For the text-containing cell, return its midpoint in [x, y] coordinate format. 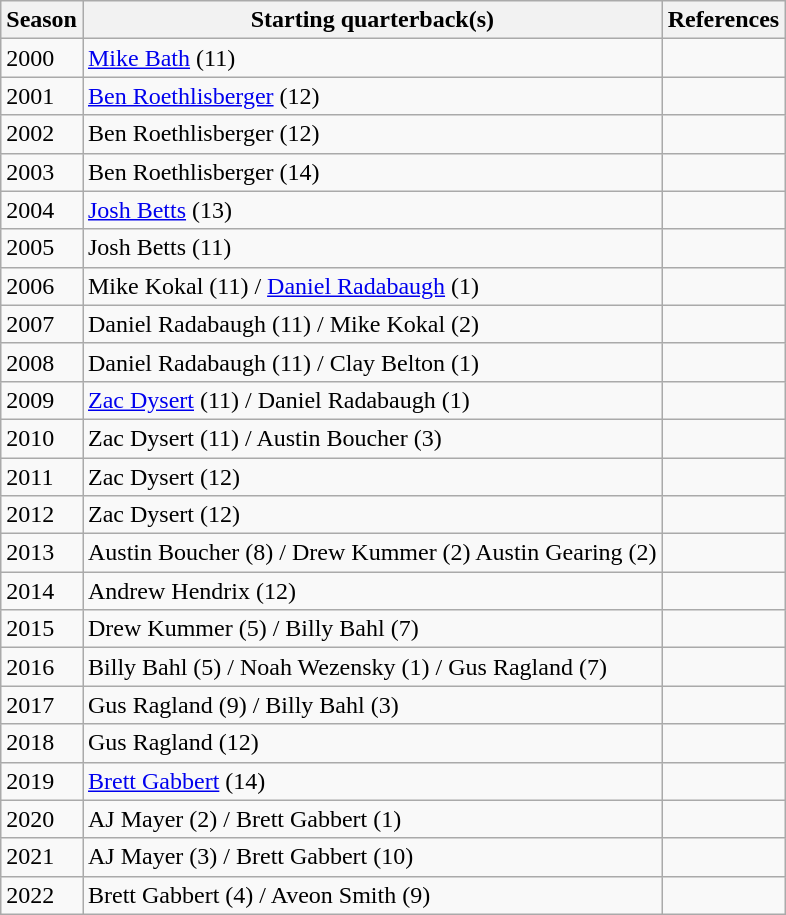
Daniel Radabaugh (11) / Mike Kokal (2) [372, 324]
2016 [42, 667]
Andrew Hendrix (12) [372, 591]
2000 [42, 58]
2012 [42, 515]
2021 [42, 857]
AJ Mayer (2) / Brett Gabbert (1) [372, 819]
Daniel Radabaugh (11) / Clay Belton (1) [372, 362]
Mike Bath (11) [372, 58]
Josh Betts (11) [372, 248]
Brett Gabbert (14) [372, 781]
Gus Ragland (12) [372, 743]
2007 [42, 324]
Starting quarterback(s) [372, 20]
2014 [42, 591]
2018 [42, 743]
Mike Kokal (11) / Daniel Radabaugh (1) [372, 286]
Billy Bahl (5) / Noah Wezensky (1) / Gus Ragland (7) [372, 667]
2022 [42, 895]
Zac Dysert (11) / Daniel Radabaugh (1) [372, 400]
Josh Betts (13) [372, 210]
2001 [42, 96]
2002 [42, 134]
2009 [42, 400]
Zac Dysert (11) / Austin Boucher (3) [372, 438]
2013 [42, 553]
2010 [42, 438]
Austin Boucher (8) / Drew Kummer (2) Austin Gearing (2) [372, 553]
Brett Gabbert (4) / Aveon Smith (9) [372, 895]
Drew Kummer (5) / Billy Bahl (7) [372, 629]
AJ Mayer (3) / Brett Gabbert (10) [372, 857]
2019 [42, 781]
2011 [42, 477]
2008 [42, 362]
Season [42, 20]
2017 [42, 705]
2020 [42, 819]
2003 [42, 172]
Gus Ragland (9) / Billy Bahl (3) [372, 705]
2015 [42, 629]
2006 [42, 286]
Ben Roethlisberger (14) [372, 172]
2005 [42, 248]
2004 [42, 210]
References [724, 20]
